Find where the given text appears and provide that cell's center as [X, Y] coordinate. 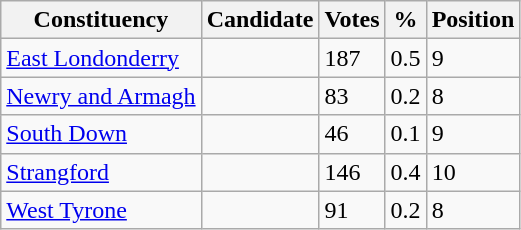
Strangford [101, 172]
South Down [101, 134]
East Londonderry [101, 58]
146 [352, 172]
83 [352, 96]
91 [352, 210]
Position [473, 20]
187 [352, 58]
10 [473, 172]
% [406, 20]
Constituency [101, 20]
Candidate [260, 20]
Votes [352, 20]
0.5 [406, 58]
0.4 [406, 172]
Newry and Armagh [101, 96]
West Tyrone [101, 210]
0.1 [406, 134]
46 [352, 134]
